Search for the cell housing the specified text and yield its [x, y] center coordinate. 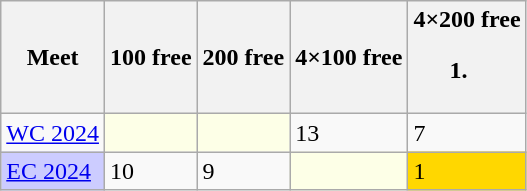
100 free [150, 58]
9 [244, 171]
4×200 free [467, 58]
EC 2024 [53, 171]
10 [150, 171]
13 [349, 133]
200 free [244, 58]
Meet [53, 58]
1 [467, 171]
WC 2024 [53, 133]
4×100 free [349, 58]
7 [467, 133]
